Return [x, y] of the center of cell containing provided text 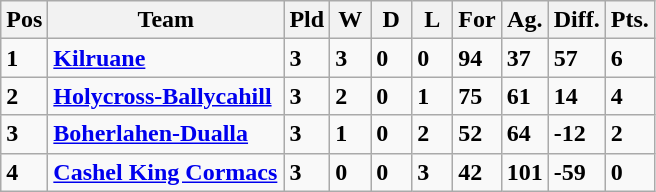
42 [477, 172]
Diff. [576, 20]
61 [524, 96]
-59 [576, 172]
Kilruane [166, 58]
Pos [24, 20]
W [350, 20]
Holycross-Ballycahill [166, 96]
94 [477, 58]
Pts. [630, 20]
L [432, 20]
For [477, 20]
Pld [307, 20]
6 [630, 58]
-12 [576, 134]
Boherlahen-Dualla [166, 134]
57 [576, 58]
Team [166, 20]
101 [524, 172]
75 [477, 96]
14 [576, 96]
D [392, 20]
52 [477, 134]
37 [524, 58]
64 [524, 134]
Cashel King Cormacs [166, 172]
Ag. [524, 20]
